Detect which cell encompasses the target text, then output its [X, Y] center coordinate. 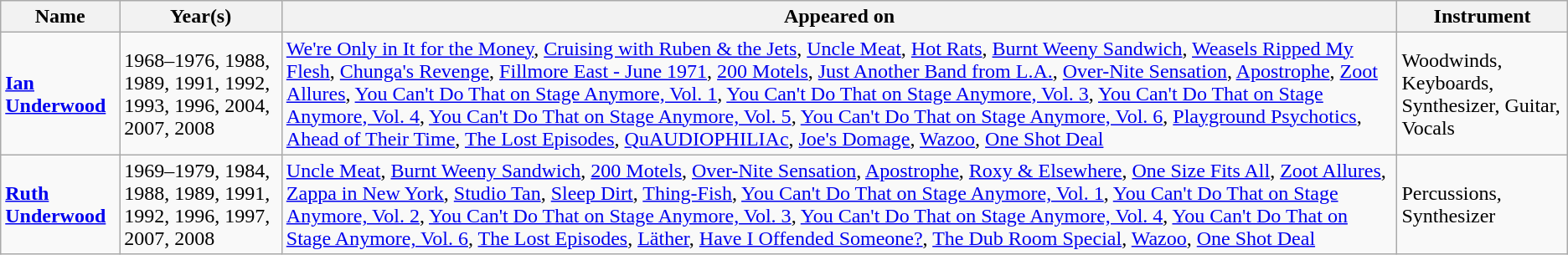
Ruth Underwood [60, 204]
1968–1976, 1988, 1989, 1991, 1992, 1993, 1996, 2004, 2007, 2008 [201, 94]
1969–1979, 1984, 1988, 1989, 1991, 1992, 1996, 1997, 2007, 2008 [201, 204]
Ian Underwood [60, 94]
Woodwinds, Keyboards, Synthesizer, Guitar, Vocals [1483, 94]
Name [60, 17]
Year(s) [201, 17]
Appeared on [839, 17]
Percussions, Synthesizer [1483, 204]
Instrument [1483, 17]
